Capture the cell that displays the provided text and extract its (x, y) central coordinate. 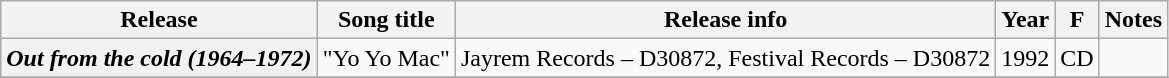
Release (159, 20)
1992 (1026, 58)
Release info (725, 20)
Out from the cold (1964–1972) (159, 58)
F (1077, 20)
"Yo Yo Mac" (386, 58)
CD (1077, 58)
Jayrem Records – D30872, Festival Records – D30872 (725, 58)
Year (1026, 20)
Notes (1133, 20)
Song title (386, 20)
